Pinpoint the cell where the given text exists, returning its (x, y) midpoint coordinate. 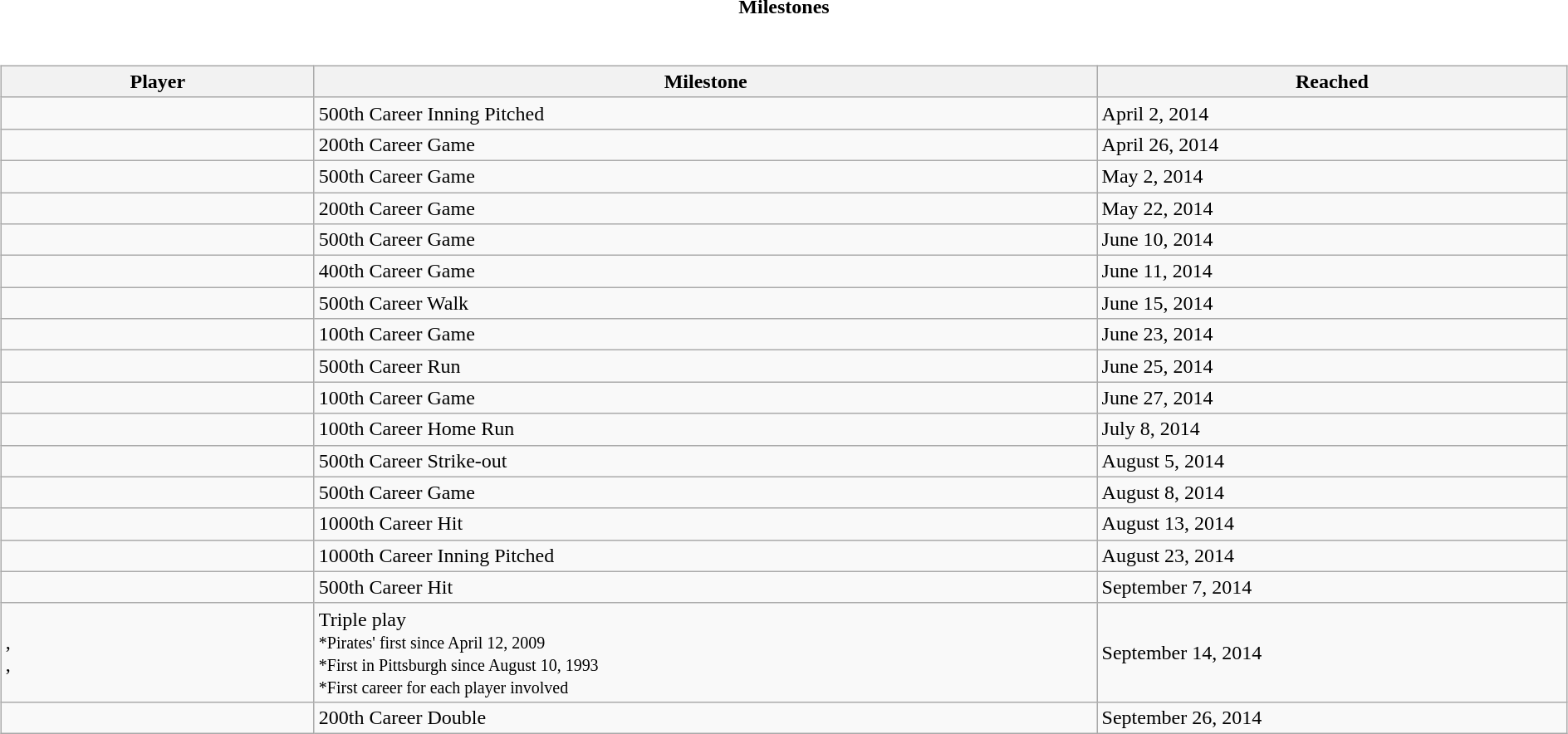
May 2, 2014 (1332, 176)
400th Career Game (706, 272)
500th Career Walk (706, 303)
August 13, 2014 (1332, 524)
500th Career Strike-out (706, 461)
August 8, 2014 (1332, 492)
August 5, 2014 (1332, 461)
April 2, 2014 (1332, 113)
June 10, 2014 (1332, 240)
Reached (1332, 81)
1000th Career Inning Pitched (706, 555)
September 7, 2014 (1332, 587)
April 26, 2014 (1332, 144)
September 14, 2014 (1332, 653)
200th Career Double (706, 717)
Player (158, 81)
July 8, 2014 (1332, 429)
100th Career Home Run (706, 429)
June 23, 2014 (1332, 335)
500th Career Inning Pitched (706, 113)
September 26, 2014 (1332, 717)
500th Career Run (706, 366)
August 23, 2014 (1332, 555)
1000th Career Hit (706, 524)
June 25, 2014 (1332, 366)
Triple play *Pirates' first since April 12, 2009*First in Pittsburgh since August 10, 1993*First career for each player involved (706, 653)
500th Career Hit (706, 587)
June 11, 2014 (1332, 272)
June 27, 2014 (1332, 398)
May 22, 2014 (1332, 208)
,, (158, 653)
June 15, 2014 (1332, 303)
Milestone (706, 81)
